Detect which cell encompasses the target text, then output its (x, y) center coordinate. 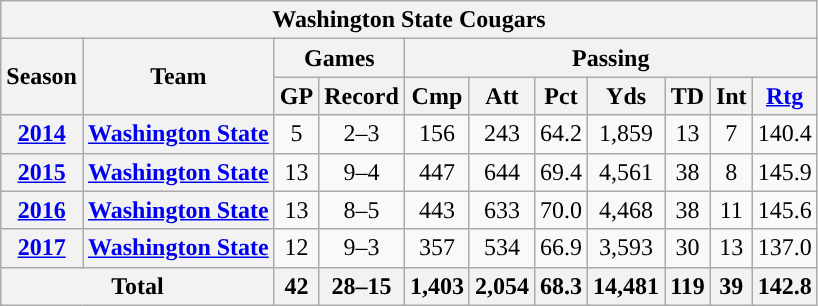
1,859 (626, 134)
30 (688, 248)
Rtg (784, 96)
Games (339, 58)
447 (436, 172)
3,593 (626, 248)
11 (731, 210)
142.8 (784, 286)
357 (436, 248)
1,403 (436, 286)
42 (296, 286)
Season (42, 77)
66.9 (560, 248)
644 (502, 172)
243 (502, 134)
2017 (42, 248)
Record (362, 96)
2–3 (362, 134)
633 (502, 210)
TD (688, 96)
Yds (626, 96)
145.9 (784, 172)
69.4 (560, 172)
39 (731, 286)
4,468 (626, 210)
Washington State Cougars (409, 20)
2016 (42, 210)
28–15 (362, 286)
2014 (42, 134)
Att (502, 96)
9–3 (362, 248)
68.3 (560, 286)
9–4 (362, 172)
12 (296, 248)
64.2 (560, 134)
140.4 (784, 134)
145.6 (784, 210)
8–5 (362, 210)
Cmp (436, 96)
8 (731, 172)
443 (436, 210)
Pct (560, 96)
5 (296, 134)
Team (178, 77)
14,481 (626, 286)
Total (138, 286)
119 (688, 286)
2015 (42, 172)
534 (502, 248)
137.0 (784, 248)
Passing (610, 58)
2,054 (502, 286)
70.0 (560, 210)
Int (731, 96)
7 (731, 134)
156 (436, 134)
4,561 (626, 172)
GP (296, 96)
